Provide the (x, y) coordinate of the cell's center where the given text is located.  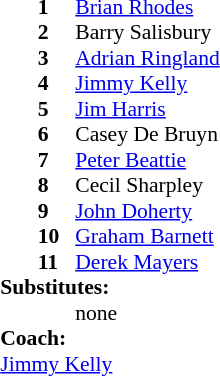
Jim Harris (147, 109)
Casey De Bruyn (147, 135)
Graham Barnett (147, 237)
6 (57, 135)
Cecil Sharpley (147, 185)
11 (57, 262)
Barry Salisbury (147, 33)
2 (57, 33)
Jimmy Kelly (147, 83)
4 (57, 83)
Adrian Ringland (147, 58)
5 (57, 109)
Coach: (110, 339)
Substitutes: (110, 287)
Derek Mayers (147, 262)
7 (57, 160)
John Doherty (147, 211)
none (147, 313)
Peter Beattie (147, 160)
8 (57, 185)
9 (57, 211)
3 (57, 58)
10 (57, 237)
